Identify which cell holds the provided text, then report its [X, Y] central coordinate. 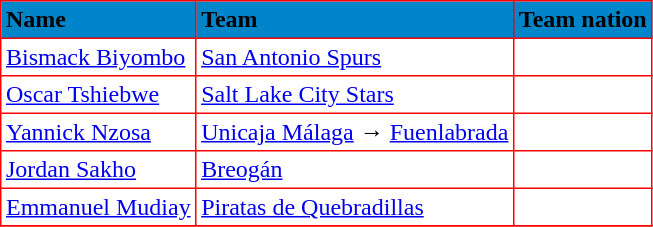
Salt Lake City Stars [355, 95]
Piratas de Quebradillas [355, 207]
Emmanuel Mudiay [98, 207]
Jordan Sakho [98, 170]
Team [355, 20]
Team nation [583, 20]
Unicaja Málaga → Fuenlabrada [355, 132]
Breogán [355, 170]
Oscar Tshiebwe [98, 95]
Bismack Biyombo [98, 57]
Yannick Nzosa [98, 132]
San Antonio Spurs [355, 57]
Name [98, 20]
